Locate the cell with the specified text and output its (x, y) center coordinate. 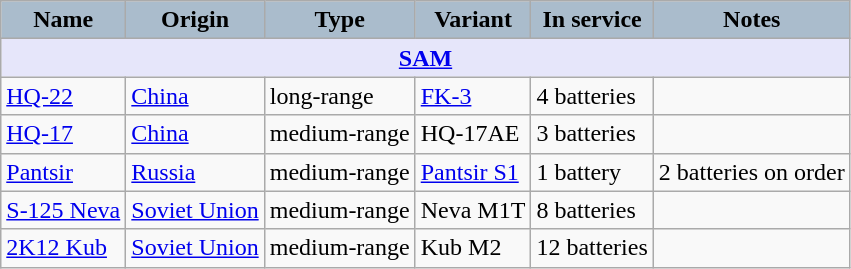
Kub M2 (473, 248)
1 battery (592, 172)
In service (592, 20)
long-range (340, 96)
Origin (195, 20)
HQ-17 (64, 134)
FK-3 (473, 96)
Variant (473, 20)
SAM (426, 58)
HQ-22 (64, 96)
HQ-17AE (473, 134)
Notes (752, 20)
12 batteries (592, 248)
2K12 Kub (64, 248)
Name (64, 20)
4 batteries (592, 96)
Pantsir (64, 172)
Neva M1T (473, 210)
8 batteries (592, 210)
Type (340, 20)
3 batteries (592, 134)
Russia (195, 172)
S-125 Neva (64, 210)
2 batteries on order (752, 172)
Pantsir S1 (473, 172)
